Find where the given text appears and provide that cell's center as (x, y) coordinate. 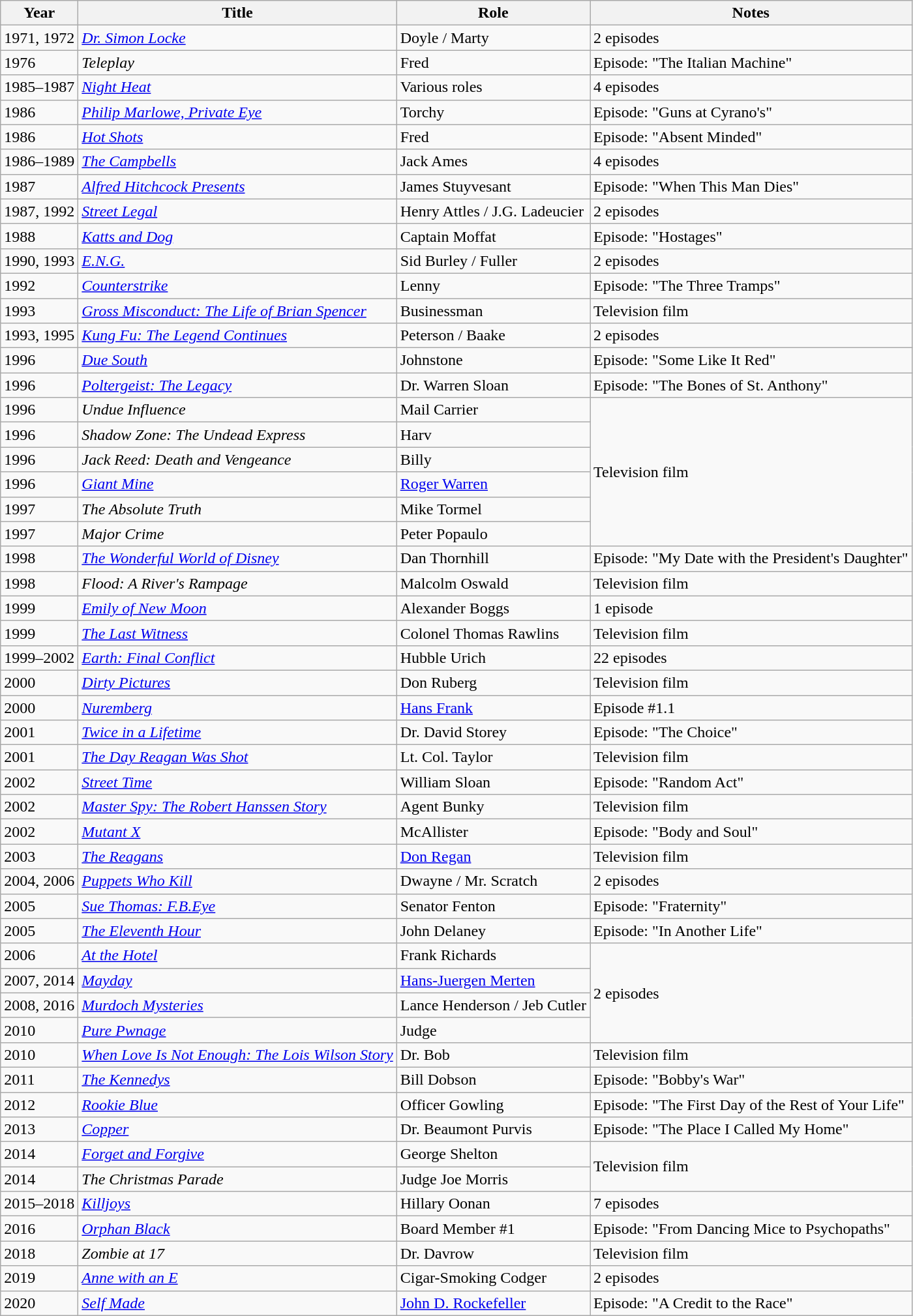
Episode: "The Italian Machine" (751, 63)
Copper (237, 1130)
Dr. Davrow (493, 1253)
Episode: "A Credit to the Race" (751, 1303)
Jack Reed: Death and Vengeance (237, 460)
Peter Popaulo (493, 534)
1 episode (751, 608)
Episode: "Absent Minded" (751, 137)
Episode: "Random Act" (751, 782)
Mayday (237, 980)
Hans Frank (493, 707)
Judge (493, 1030)
At the Hotel (237, 956)
The Eleventh Hour (237, 931)
Episode: "Body and Soul" (751, 832)
Role (493, 13)
2004, 2006 (39, 881)
Zombie at 17 (237, 1253)
Episode: "My Date with the President's Daughter" (751, 559)
McAllister (493, 832)
Board Member #1 (493, 1229)
22 episodes (751, 658)
Lt. Col. Taylor (493, 757)
1976 (39, 63)
Billy (493, 460)
Torchy (493, 112)
Episode: "Bobby's War" (751, 1079)
Episode: "From Dancing Mice to Psychopaths" (751, 1229)
Poltergeist: The Legacy (237, 385)
2016 (39, 1229)
2020 (39, 1303)
Episode #1.1 (751, 707)
Dwayne / Mr. Scratch (493, 881)
Street Time (237, 782)
Episode: "The Choice" (751, 733)
Sid Burley / Fuller (493, 261)
Hans-Juergen Merten (493, 980)
Killjoys (237, 1204)
Philip Marlowe, Private Eye (237, 112)
1990, 1993 (39, 261)
Don Regan (493, 856)
1986–1989 (39, 162)
Lance Henderson / Jeb Cutler (493, 1005)
John Delaney (493, 931)
Earth: Final Conflict (237, 658)
1985–1987 (39, 87)
Rookie Blue (237, 1105)
Episode: "Hostages" (751, 236)
1999–2002 (39, 658)
1971, 1972 (39, 38)
Teleplay (237, 63)
2003 (39, 856)
Emily of New Moon (237, 608)
Roger Warren (493, 484)
1987 (39, 186)
Shadow Zone: The Undead Express (237, 435)
2008, 2016 (39, 1005)
1992 (39, 285)
Kung Fu: The Legend Continues (237, 336)
Jack Ames (493, 162)
Dr. Warren Sloan (493, 385)
1987, 1992 (39, 211)
Dan Thornhill (493, 559)
2018 (39, 1253)
Various roles (493, 87)
Undue Influence (237, 410)
The Kennedys (237, 1079)
Bill Dobson (493, 1079)
Murdoch Mysteries (237, 1005)
Agent Bunky (493, 807)
Harv (493, 435)
Episode: "The Place I Called My Home" (751, 1130)
Officer Gowling (493, 1105)
Episode: "Some Like It Red" (751, 360)
Mail Carrier (493, 410)
Hot Shots (237, 137)
Captain Moffat (493, 236)
George Shelton (493, 1154)
Hubble Urich (493, 658)
Episode: "Fraternity" (751, 906)
Dr. Simon Locke (237, 38)
Episode: "In Another Life" (751, 931)
The Day Reagan Was Shot (237, 757)
2015–2018 (39, 1204)
Malcolm Oswald (493, 583)
When Love Is Not Enough: The Lois Wilson Story (237, 1055)
James Stuyvesant (493, 186)
E.N.G. (237, 261)
1988 (39, 236)
Colonel Thomas Rawlins (493, 633)
Due South (237, 360)
Alexander Boggs (493, 608)
2019 (39, 1278)
Frank Richards (493, 956)
The Campbells (237, 162)
Henry Attles / J.G. Ladeucier (493, 211)
Mutant X (237, 832)
Master Spy: The Robert Hanssen Story (237, 807)
7 episodes (751, 1204)
Counterstrike (237, 285)
Alfred Hitchcock Presents (237, 186)
Flood: A River's Rampage (237, 583)
Year (39, 13)
Gross Misconduct: The Life of Brian Spencer (237, 311)
1993, 1995 (39, 336)
Johnstone (493, 360)
Episode: "The Bones of St. Anthony" (751, 385)
Episode: "Guns at Cyrano's" (751, 112)
2007, 2014 (39, 980)
Twice in a Lifetime (237, 733)
2012 (39, 1105)
The Wonderful World of Disney (237, 559)
Businessman (493, 311)
Episode: "The Three Tramps" (751, 285)
Forget and Forgive (237, 1154)
Peterson / Baake (493, 336)
Doyle / Marty (493, 38)
Dirty Pictures (237, 682)
Judge Joe Morris (493, 1179)
Dr. Beaumont Purvis (493, 1130)
Title (237, 13)
Episode: "When This Man Dies" (751, 186)
Anne with an E (237, 1278)
John D. Rockefeller (493, 1303)
Hillary Oonan (493, 1204)
2006 (39, 956)
Self Made (237, 1303)
2013 (39, 1130)
Orphan Black (237, 1229)
Mike Tormel (493, 509)
The Last Witness (237, 633)
Street Legal (237, 211)
Giant Mine (237, 484)
2011 (39, 1079)
Lenny (493, 285)
Senator Fenton (493, 906)
William Sloan (493, 782)
Night Heat (237, 87)
Dr. Bob (493, 1055)
Pure Pwnage (237, 1030)
The Reagans (237, 856)
Dr. David Storey (493, 733)
Nuremberg (237, 707)
The Absolute Truth (237, 509)
The Christmas Parade (237, 1179)
Episode: "The First Day of the Rest of Your Life" (751, 1105)
Major Crime (237, 534)
1993 (39, 311)
Sue Thomas: F.B.Eye (237, 906)
Notes (751, 13)
Cigar-Smoking Codger (493, 1278)
Katts and Dog (237, 236)
Puppets Who Kill (237, 881)
Don Ruberg (493, 682)
